For the text-containing cell, return its midpoint in [X, Y] coordinate format. 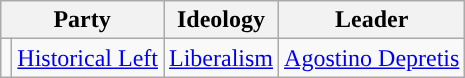
Agostino Depretis [372, 58]
Liberalism [222, 58]
Historical Left [88, 58]
Leader [372, 20]
Party [82, 20]
Ideology [222, 20]
